Determine the [X, Y] coordinate at the center of the cell enclosing the given text.  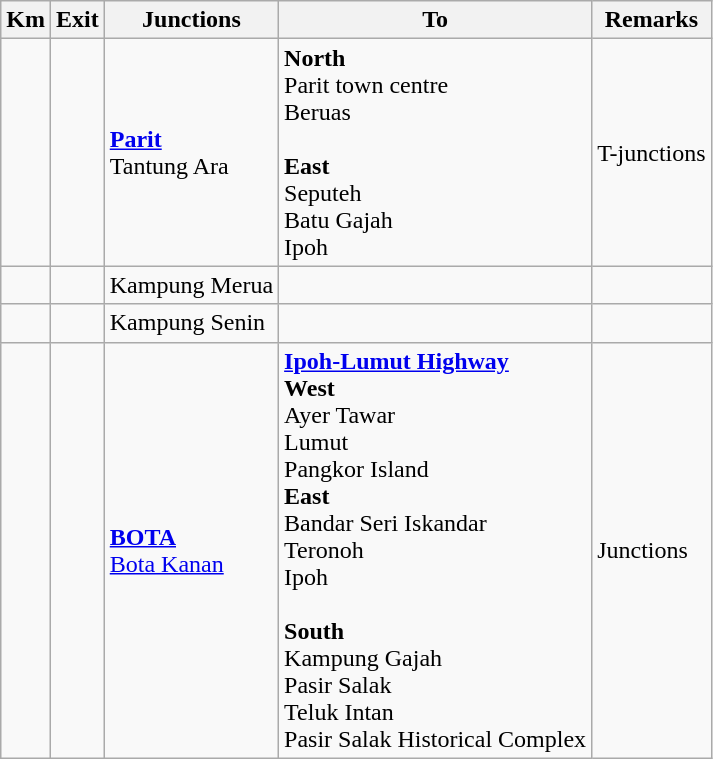
Kampung Merua [191, 285]
BOTABota Kanan [191, 550]
Km [26, 20]
Remarks [652, 20]
ParitTantung Ara [191, 152]
T-junctions [652, 152]
To [436, 20]
North Parit town centre BeruasEast Seputeh Batu Gajah Ipoh [436, 152]
Exit [77, 20]
Kampung Senin [191, 323]
